Return the [X, Y] coordinate for the center point of the cell that contains the specified text.  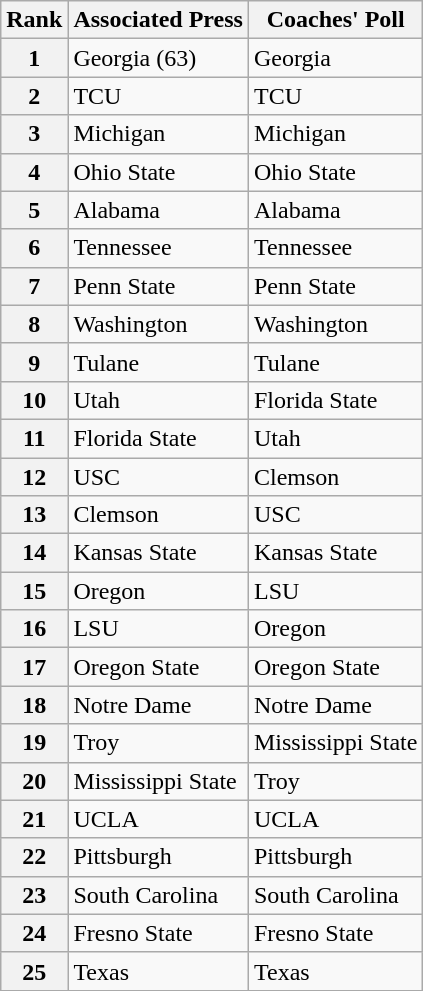
1 [34, 58]
23 [34, 895]
24 [34, 933]
25 [34, 971]
6 [34, 248]
20 [34, 781]
18 [34, 705]
2 [34, 96]
15 [34, 591]
7 [34, 286]
16 [34, 629]
10 [34, 400]
Rank [34, 20]
Coaches' Poll [335, 20]
17 [34, 667]
19 [34, 743]
5 [34, 210]
11 [34, 438]
12 [34, 477]
Georgia (63) [158, 58]
Associated Press [158, 20]
21 [34, 819]
4 [34, 172]
9 [34, 362]
14 [34, 553]
8 [34, 324]
22 [34, 857]
Georgia [335, 58]
13 [34, 515]
3 [34, 134]
